From the cell containing the given text, extract its center point as [x, y] coordinate. 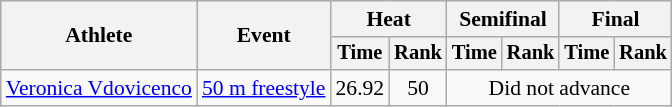
Event [264, 36]
50 [418, 88]
Semifinal [503, 19]
Athlete [99, 36]
Heat [389, 19]
26.92 [360, 88]
Did not advance [560, 88]
Final [615, 19]
Veronica Vdovicenco [99, 88]
50 m freestyle [264, 88]
